Locate the cell with the specified text and output its (x, y) center coordinate. 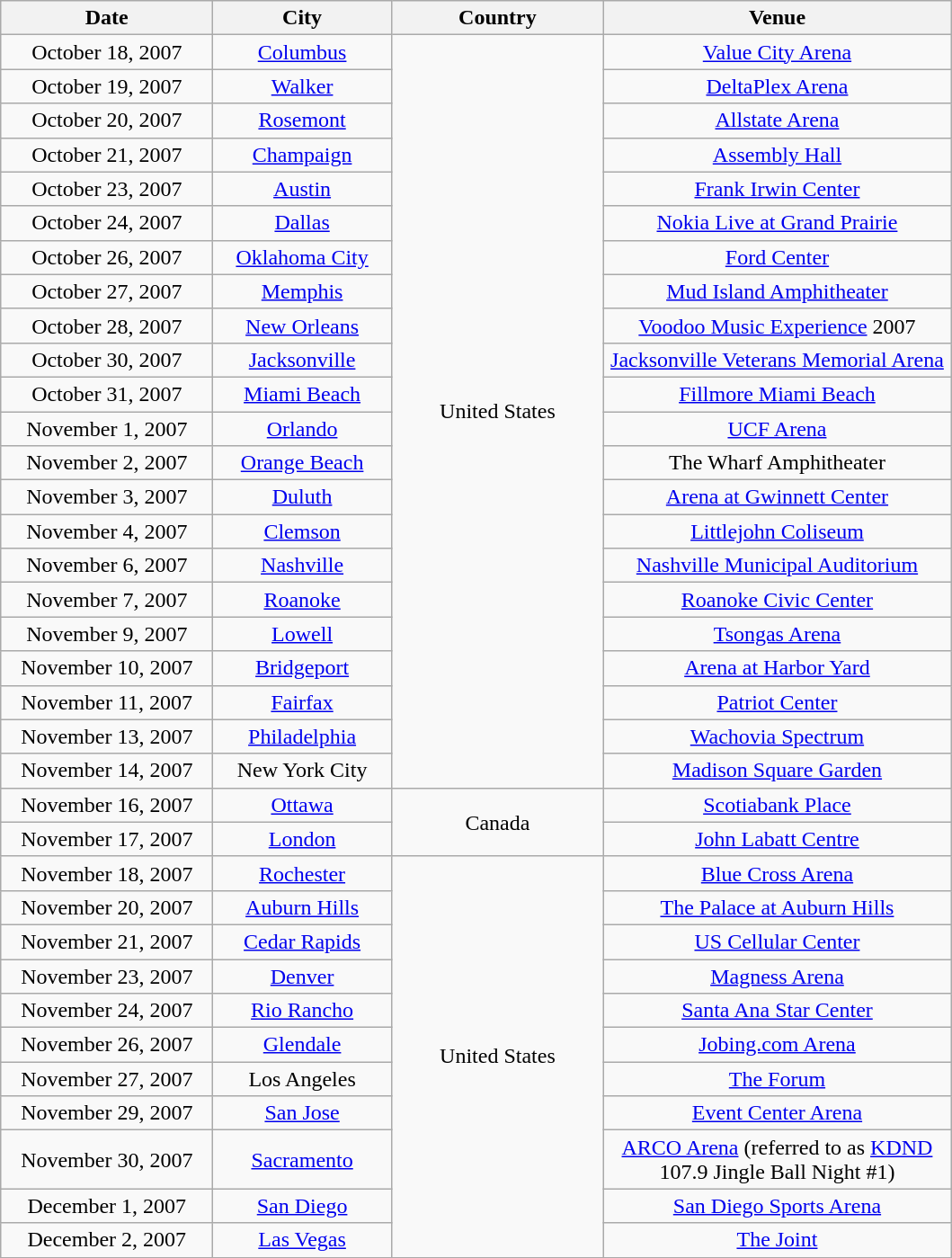
November 2, 2007 (107, 463)
Bridgeport (302, 668)
DeltaPlex Arena (777, 86)
Orlando (302, 429)
San Diego (302, 1206)
October 23, 2007 (107, 189)
Nashville Municipal Auditorium (777, 566)
Clemson (302, 531)
November 11, 2007 (107, 702)
Jacksonville (302, 360)
Fairfax (302, 702)
Orange Beach (302, 463)
November 17, 2007 (107, 839)
Country (497, 18)
Columbus (302, 52)
November 18, 2007 (107, 873)
Champaign (302, 155)
John Labatt Centre (777, 839)
October 19, 2007 (107, 86)
Oklahoma City (302, 257)
Wachovia Spectrum (777, 736)
New Orleans (302, 326)
November 30, 2007 (107, 1160)
Walker (302, 86)
November 4, 2007 (107, 531)
November 9, 2007 (107, 634)
October 30, 2007 (107, 360)
November 3, 2007 (107, 497)
Madison Square Garden (777, 771)
Austin (302, 189)
Miami Beach (302, 394)
London (302, 839)
Jacksonville Veterans Memorial Arena (777, 360)
November 23, 2007 (107, 976)
Memphis (302, 291)
Ford Center (777, 257)
Allstate Arena (777, 120)
November 20, 2007 (107, 907)
Magness Arena (777, 976)
October 26, 2007 (107, 257)
Cedar Rapids (302, 941)
Date (107, 18)
Glendale (302, 1045)
Mud Island Amphitheater (777, 291)
Canada (497, 822)
Arena at Gwinnett Center (777, 497)
San Jose (302, 1113)
Dallas (302, 223)
Roanoke (302, 600)
Assembly Hall (777, 155)
Philadelphia (302, 736)
New York City (302, 771)
November 26, 2007 (107, 1045)
Rochester (302, 873)
The Joint (777, 1240)
Sacramento (302, 1160)
December 1, 2007 (107, 1206)
UCF Arena (777, 429)
Littlejohn Coliseum (777, 531)
October 24, 2007 (107, 223)
Event Center Arena (777, 1113)
November 16, 2007 (107, 805)
ARCO Arena (referred to as KDND 107.9 Jingle Ball Night #1) (777, 1160)
Scotiabank Place (777, 805)
November 1, 2007 (107, 429)
October 20, 2007 (107, 120)
Fillmore Miami Beach (777, 394)
Las Vegas (302, 1240)
Arena at Harbor Yard (777, 668)
Nokia Live at Grand Prairie (777, 223)
November 13, 2007 (107, 736)
The Palace at Auburn Hills (777, 907)
Los Angeles (302, 1079)
Value City Arena (777, 52)
Venue (777, 18)
City (302, 18)
Frank Irwin Center (777, 189)
San Diego Sports Arena (777, 1206)
Duluth (302, 497)
October 28, 2007 (107, 326)
Tsongas Arena (777, 634)
US Cellular Center (777, 941)
November 7, 2007 (107, 600)
Nashville (302, 566)
Patriot Center (777, 702)
Denver (302, 976)
October 21, 2007 (107, 155)
October 31, 2007 (107, 394)
December 2, 2007 (107, 1240)
November 10, 2007 (107, 668)
November 14, 2007 (107, 771)
Roanoke Civic Center (777, 600)
Blue Cross Arena (777, 873)
Voodoo Music Experience 2007 (777, 326)
Ottawa (302, 805)
October 18, 2007 (107, 52)
Rosemont (302, 120)
November 21, 2007 (107, 941)
November 6, 2007 (107, 566)
November 29, 2007 (107, 1113)
Jobing.com Arena (777, 1045)
October 27, 2007 (107, 291)
The Wharf Amphitheater (777, 463)
Rio Rancho (302, 1011)
Santa Ana Star Center (777, 1011)
Lowell (302, 634)
Auburn Hills (302, 907)
November 24, 2007 (107, 1011)
November 27, 2007 (107, 1079)
The Forum (777, 1079)
